For the text-containing cell, return its midpoint in [x, y] coordinate format. 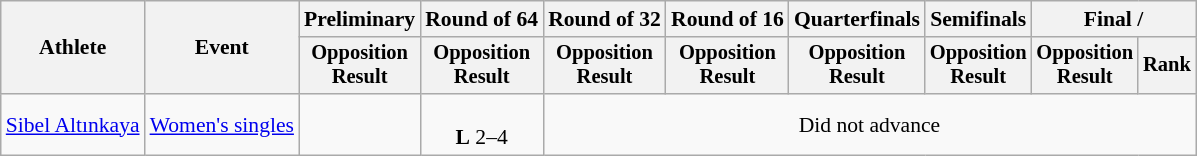
Event [222, 48]
Semifinals [978, 19]
L 2–4 [482, 124]
Women's singles [222, 124]
Did not advance [870, 124]
Round of 64 [482, 19]
Athlete [73, 48]
Preliminary [360, 19]
Round of 32 [604, 19]
Sibel Altınkaya [73, 124]
Round of 16 [728, 19]
Final / [1113, 19]
Quarterfinals [857, 19]
Rank [1167, 66]
